Output the (X, Y) coordinate of the center of the cell containing the given text.  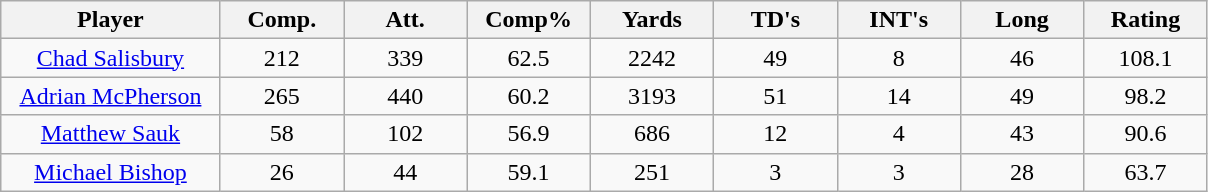
Chad Salisbury (110, 58)
98.2 (1146, 96)
Adrian McPherson (110, 96)
Att. (406, 20)
Matthew Sauk (110, 134)
44 (406, 172)
14 (898, 96)
56.9 (528, 134)
26 (282, 172)
Comp% (528, 20)
TD's (776, 20)
4 (898, 134)
58 (282, 134)
59.1 (528, 172)
Player (110, 20)
Comp. (282, 20)
63.7 (1146, 172)
12 (776, 134)
INT's (898, 20)
265 (282, 96)
339 (406, 58)
90.6 (1146, 134)
686 (652, 134)
108.1 (1146, 58)
Michael Bishop (110, 172)
2242 (652, 58)
Rating (1146, 20)
62.5 (528, 58)
212 (282, 58)
102 (406, 134)
43 (1022, 134)
3193 (652, 96)
51 (776, 96)
60.2 (528, 96)
8 (898, 58)
251 (652, 172)
Yards (652, 20)
440 (406, 96)
Long (1022, 20)
28 (1022, 172)
46 (1022, 58)
